Find where the given text appears and provide that cell's center as [x, y] coordinate. 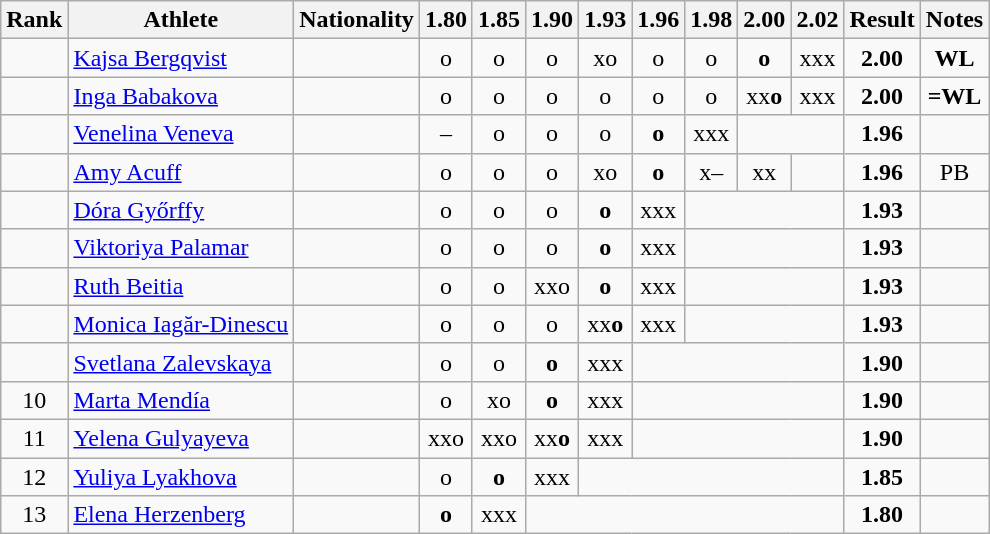
Elena Herzenberg [181, 515]
Viktoriya Palamar [181, 248]
Kajsa Bergqvist [181, 58]
Yelena Gulyayeva [181, 438]
12 [34, 477]
Rank [34, 20]
Dóra Győrffy [181, 210]
13 [34, 515]
Yuliya Lyakhova [181, 477]
PB [954, 172]
xx [764, 172]
Marta Mendía [181, 400]
1.98 [712, 20]
Result [882, 20]
Monica Iagăr-Dinescu [181, 324]
Notes [954, 20]
10 [34, 400]
11 [34, 438]
– [446, 134]
WL [954, 58]
Svetlana Zalevskaya [181, 362]
Inga Babakova [181, 96]
Ruth Beitia [181, 286]
2.02 [818, 20]
Athlete [181, 20]
Venelina Veneva [181, 134]
Amy Acuff [181, 172]
x– [712, 172]
Nationality [357, 20]
=WL [954, 96]
